Determine the (x, y) coordinate at the center of the cell enclosing the given text.  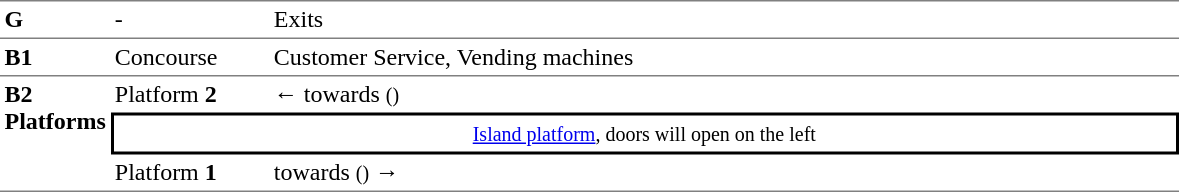
← towards () (724, 94)
B1 (55, 58)
B2Platforms (55, 134)
- (190, 19)
G (55, 19)
Island platform, doors will open on the left (644, 133)
Customer Service, Vending machines (724, 58)
Platform 2 (190, 94)
towards () → (724, 173)
Concourse (190, 58)
Exits (724, 19)
Platform 1 (190, 173)
